From the cell containing the given text, extract its center point as (X, Y) coordinate. 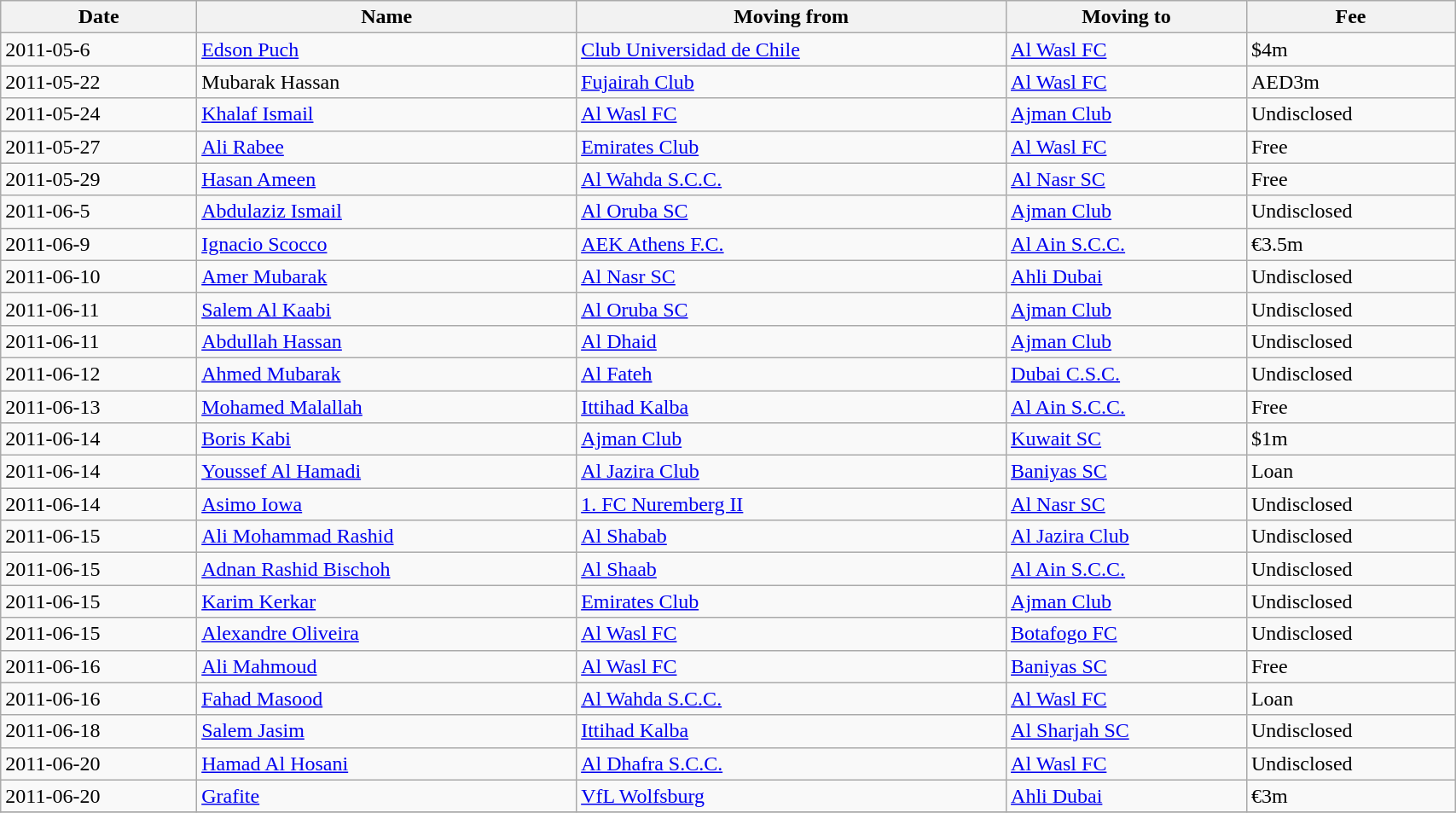
2011-05-6 (99, 49)
Al Shabab (792, 537)
AED3m (1350, 82)
Fahad Masood (387, 699)
Al Fateh (792, 374)
Date (99, 17)
Mohamed Malallah (387, 407)
Karim Kerkar (387, 601)
VfL Wolfsburg (792, 796)
1. FC Nuremberg II (792, 504)
Al Dhafra S.C.C. (792, 764)
Al Shaab (792, 569)
Name (387, 17)
Moving from (792, 17)
Ali Mahmoud (387, 666)
Salem Jasim (387, 731)
Dubai C.S.C. (1127, 374)
2011-05-24 (99, 114)
AEK Athens F.C. (792, 244)
2011-06-18 (99, 731)
$4m (1350, 49)
Mubarak Hassan (387, 82)
2011-05-22 (99, 82)
Al Sharjah SC (1127, 731)
2011-06-12 (99, 374)
Botafogo FC (1127, 634)
$1m (1350, 439)
€3m (1350, 796)
Kuwait SC (1127, 439)
2011-06-5 (99, 212)
Youssef Al Hamadi (387, 472)
Ahmed Mubarak (387, 374)
Grafite (387, 796)
2011-06-10 (99, 276)
Ali Rabee (387, 147)
Salem Al Kaabi (387, 309)
Asimo Iowa (387, 504)
Fee (1350, 17)
Boris Kabi (387, 439)
Amer Mubarak (387, 276)
Club Universidad de Chile (792, 49)
Ali Mohammad Rashid (387, 537)
Hasan Ameen (387, 179)
Fujairah Club (792, 82)
Hamad Al Hosani (387, 764)
Alexandre Oliveira (387, 634)
Ignacio Scocco (387, 244)
2011-06-13 (99, 407)
€3.5m (1350, 244)
Al Dhaid (792, 341)
Khalaf Ismail (387, 114)
Adnan Rashid Bischoh (387, 569)
2011-05-29 (99, 179)
Edson Puch (387, 49)
Abdullah Hassan (387, 341)
Abdulaziz Ismail (387, 212)
2011-06-9 (99, 244)
2011-05-27 (99, 147)
Moving to (1127, 17)
